Return the [X, Y] coordinate for the center point of the cell that contains the specified text.  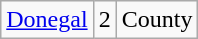
Donegal [47, 20]
2 [104, 20]
County [157, 20]
